Locate the cell with the specified text and output its [X, Y] center coordinate. 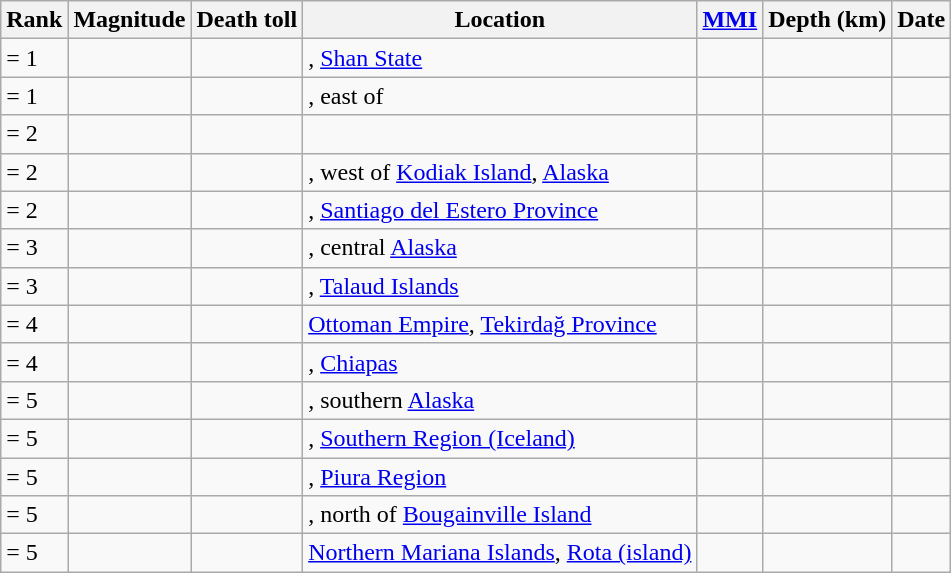
Depth (km) [828, 20]
, west of Kodiak Island, Alaska [500, 172]
, central Alaska [500, 248]
Ottoman Empire, Tekirdağ Province [500, 324]
, Talaud Islands [500, 286]
, Chiapas [500, 362]
Magnitude [130, 20]
MMI [730, 20]
Death toll [247, 20]
, Piura Region [500, 477]
Northern Mariana Islands, Rota (island) [500, 553]
Rank [34, 20]
, Santiago del Estero Province [500, 210]
, Shan State [500, 58]
, Southern Region (Iceland) [500, 438]
Location [500, 20]
, north of Bougainville Island [500, 515]
, southern Alaska [500, 400]
, east of [500, 96]
Date [922, 20]
